Scan for the cell matching the given text and deliver its (X, Y) coordinate at center. 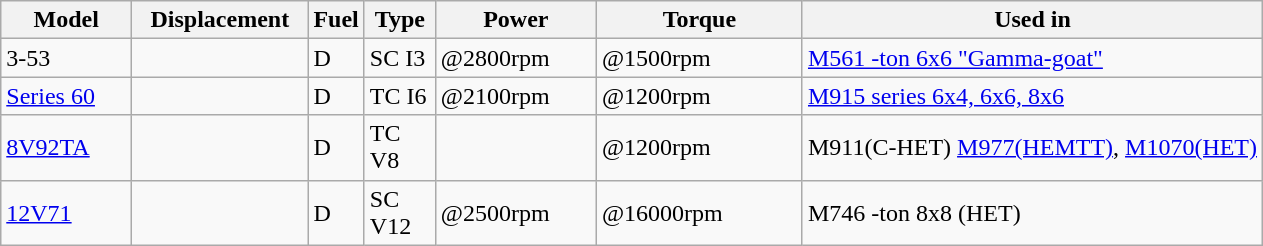
M911(C-HET) M977(HEMTT), M1070(HET) (1032, 148)
@2500rpm (516, 212)
Torque (699, 20)
3-53 (66, 58)
M561 -ton 6x6 "Gamma-goat" (1032, 58)
Displacement (220, 20)
@2100rpm (516, 96)
Series 60 (66, 96)
@16000rpm (699, 212)
SC V12 (400, 212)
TC I6 (400, 96)
Power (516, 20)
Type (400, 20)
@2800rpm (516, 58)
Used in (1032, 20)
12V71 (66, 212)
8V92TA (66, 148)
@1500rpm (699, 58)
SC I3 (400, 58)
TC V8 (400, 148)
Fuel (336, 20)
M915 series 6x4, 6x6, 8x6 (1032, 96)
M746 -ton 8x8 (HET) (1032, 212)
Model (66, 20)
